Determine the [x, y] coordinate at the center of the cell enclosing the given text.  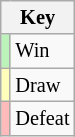
Key [38, 17]
Win [42, 51]
Draw [42, 85]
Defeat [42, 118]
